Capture the cell that displays the provided text and extract its [X, Y] central coordinate. 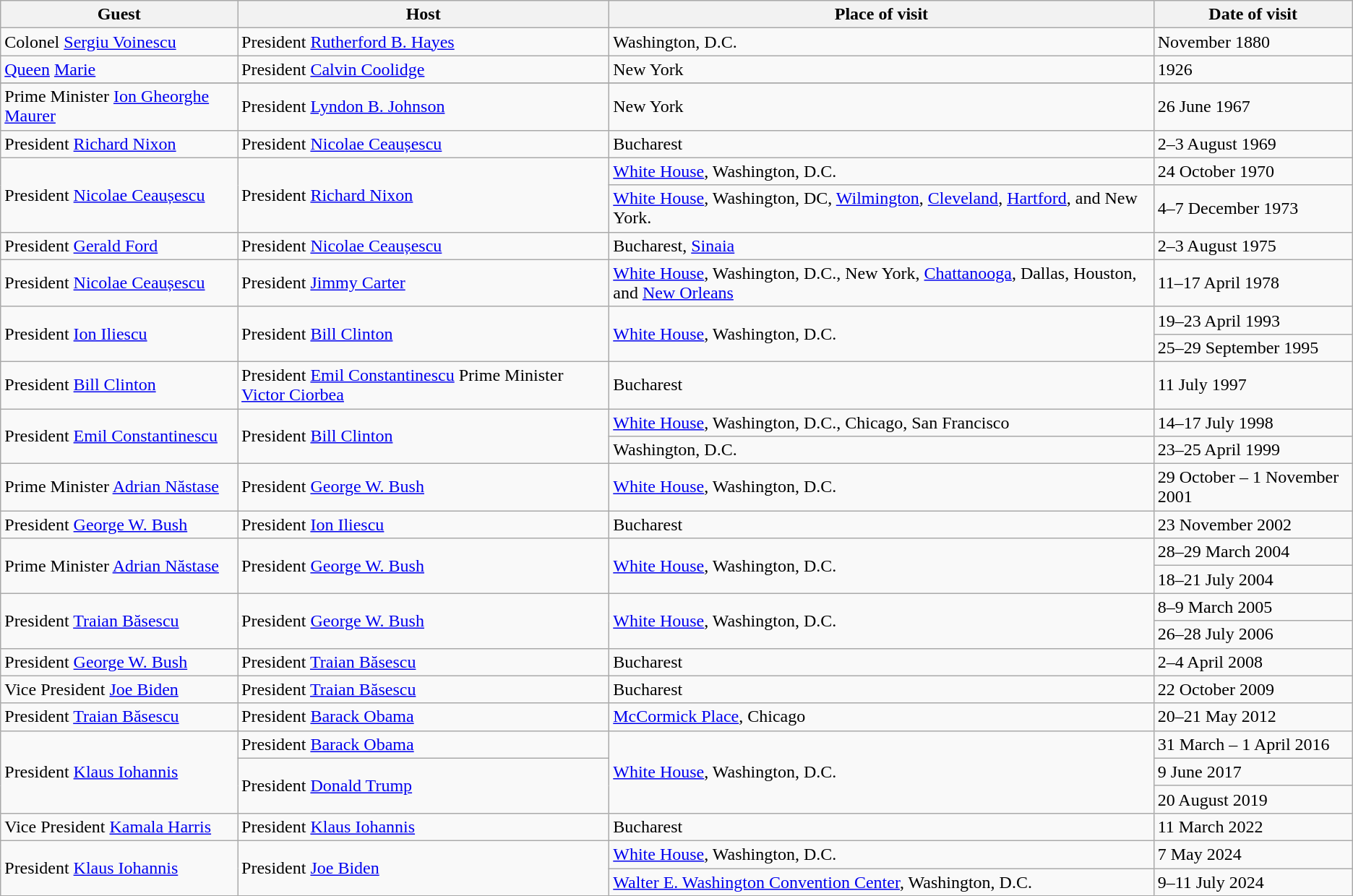
1926 [1253, 69]
14–17 July 1998 [1253, 423]
11 March 2022 [1253, 827]
Walter E. Washington Convention Center, Washington, D.C. [882, 882]
19–23 April 1993 [1253, 320]
31 March – 1 April 2016 [1253, 744]
Vice President Joe Biden [119, 689]
President Lyndon B. Johnson [424, 107]
White House, Washington, D.C., Chicago, San Francisco [882, 423]
8–9 March 2005 [1253, 607]
President Donald Trump [424, 785]
White House, Washington, DC, Wilmington, Cleveland, Hartford, and New York. [882, 208]
20–21 May 2012 [1253, 717]
2–3 August 1975 [1253, 246]
Bucharest, Sinaia [882, 246]
Colonel Sergiu Voinescu [119, 42]
Host [424, 14]
President Calvin Coolidge [424, 69]
26 June 1967 [1253, 107]
Prime Minister Ion Gheorghe Maurer [119, 107]
President Jimmy Carter [424, 283]
29 October – 1 November 2001 [1253, 487]
Vice President Kamala Harris [119, 827]
President Emil Constantinescu Prime Minister Victor Ciorbea [424, 384]
McCormick Place, Chicago [882, 717]
Date of visit [1253, 14]
22 October 2009 [1253, 689]
4–7 December 1973 [1253, 208]
28–29 March 2004 [1253, 552]
24 October 1970 [1253, 171]
2–3 August 1969 [1253, 144]
25–29 September 1995 [1253, 348]
7 May 2024 [1253, 854]
White House, Washington, D.C., New York, Chattanooga, Dallas, Houston, and New Orleans [882, 283]
23–25 April 1999 [1253, 450]
President Rutherford B. Hayes [424, 42]
Queen Marie [119, 69]
20 August 2019 [1253, 799]
Place of visit [882, 14]
18–21 July 2004 [1253, 580]
President Emil Constantinescu [119, 436]
26–28 July 2006 [1253, 634]
9–11 July 2024 [1253, 882]
9 June 2017 [1253, 772]
11 July 1997 [1253, 384]
Guest [119, 14]
President Joe Biden [424, 868]
November 1880 [1253, 42]
President Gerald Ford [119, 246]
23 November 2002 [1253, 525]
11–17 April 1978 [1253, 283]
2–4 April 2008 [1253, 662]
